For the text-containing cell, return its midpoint in [x, y] coordinate format. 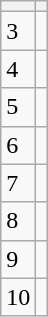
6 [18, 145]
8 [18, 221]
3 [18, 31]
7 [18, 183]
4 [18, 69]
9 [18, 259]
5 [18, 107]
10 [18, 297]
